Return the [x, y] coordinate for the center point of the cell that contains the specified text.  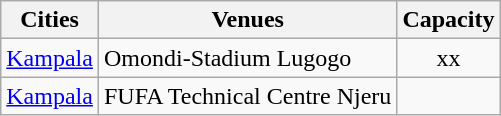
Venues [247, 20]
Capacity [448, 20]
Cities [50, 20]
Omondi-Stadium Lugogo [247, 58]
xx [448, 58]
FUFA Technical Centre Njeru [247, 96]
